For the text-containing cell, return its midpoint in [x, y] coordinate format. 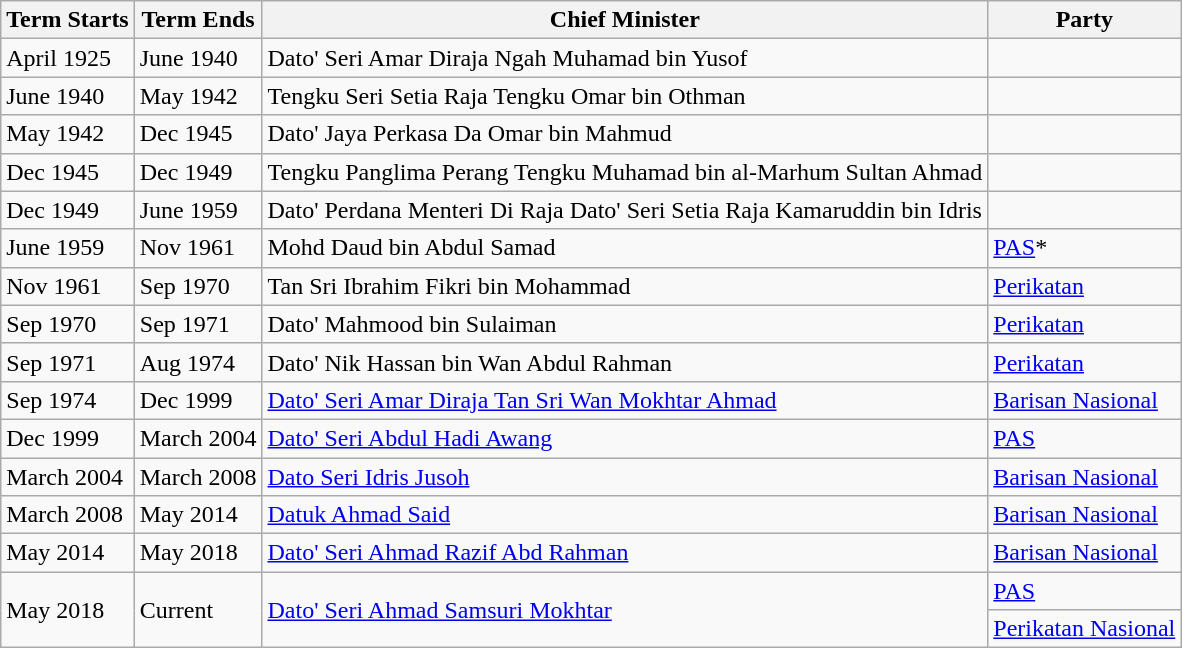
Dato' Seri Ahmad Samsuri Mokhtar [625, 610]
Dato Seri Idris Jusoh [625, 477]
Dato' Seri Ahmad Razif Abd Rahman [625, 553]
Dato' Mahmood bin Sulaiman [625, 324]
April 1925 [68, 58]
Dato' Seri Amar Diraja Ngah Muhamad bin Yusof [625, 58]
Dato' Nik Hassan bin Wan Abdul Rahman [625, 362]
Tan Sri Ibrahim Fikri bin Mohammad [625, 286]
Tengku Panglima Perang Tengku Muhamad bin al-Marhum Sultan Ahmad [625, 172]
Aug 1974 [198, 362]
Datuk Ahmad Said [625, 515]
Dato' Jaya Perkasa Da Omar bin Mahmud [625, 134]
Chief Minister [625, 20]
PAS* [1084, 248]
Current [198, 610]
Tengku Seri Setia Raja Tengku Omar bin Othman [625, 96]
Term Starts [68, 20]
Term Ends [198, 20]
Sep 1974 [68, 400]
Dato' Seri Abdul Hadi Awang [625, 438]
Dato' Perdana Menteri Di Raja Dato' Seri Setia Raja Kamaruddin bin Idris [625, 210]
Perikatan Nasional [1084, 629]
Mohd Daud bin Abdul Samad [625, 248]
Party [1084, 20]
Dato' Seri Amar Diraja Tan Sri Wan Mokhtar Ahmad [625, 400]
